Locate the cell with the specified text and output its (x, y) center coordinate. 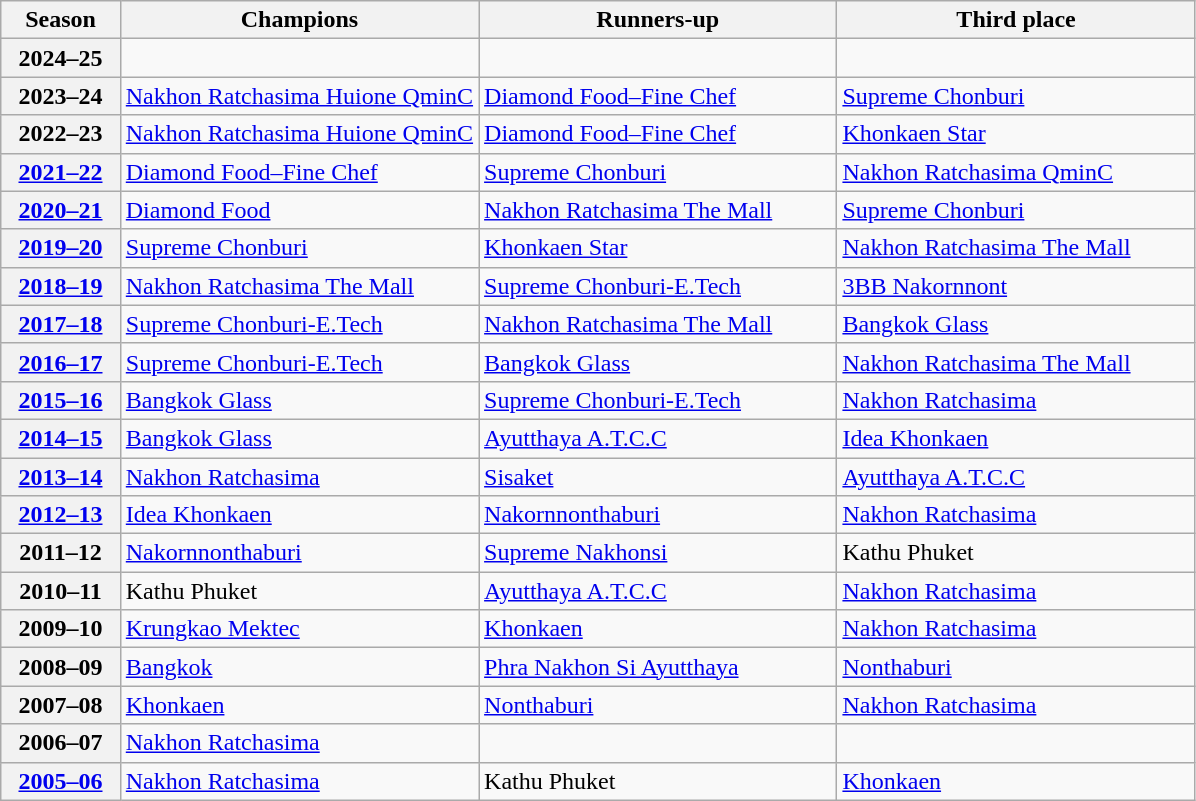
Phra Nakhon Si Ayutthaya (658, 667)
2013–14 (61, 477)
Season (61, 20)
Diamond Food (299, 210)
2016–17 (61, 362)
2009–10 (61, 629)
2008–09 (61, 667)
Krungkao Mektec (299, 629)
2023–24 (61, 96)
2018–19 (61, 286)
2012–13 (61, 515)
Third place (1016, 20)
Bangkok (299, 667)
2024–25 (61, 58)
Champions (299, 20)
Supreme Nakhonsi (658, 553)
2021–22 (61, 172)
2022–23 (61, 134)
2019–20 (61, 248)
Runners-up (658, 20)
2011–12 (61, 553)
2005–06 (61, 781)
Sisaket (658, 477)
2010–11 (61, 591)
2020–21 (61, 210)
3BB Nakornnont (1016, 286)
2006–07 (61, 743)
2014–15 (61, 438)
2007–08 (61, 705)
2017–18 (61, 324)
Nakhon Ratchasima QminC (1016, 172)
2015–16 (61, 400)
